Extract the (x, y) coordinate from the center of the cell holding the provided text.  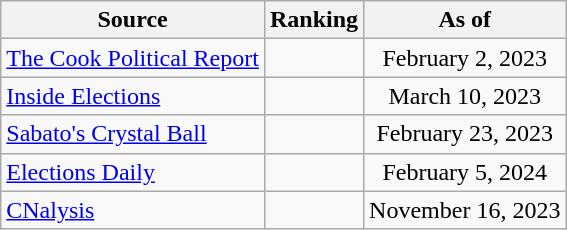
February 5, 2024 (465, 172)
November 16, 2023 (465, 210)
Sabato's Crystal Ball (133, 134)
February 23, 2023 (465, 134)
Elections Daily (133, 172)
Ranking (314, 20)
As of (465, 20)
The Cook Political Report (133, 58)
CNalysis (133, 210)
Source (133, 20)
March 10, 2023 (465, 96)
Inside Elections (133, 96)
February 2, 2023 (465, 58)
